From the cell containing the given text, extract its center point as (x, y) coordinate. 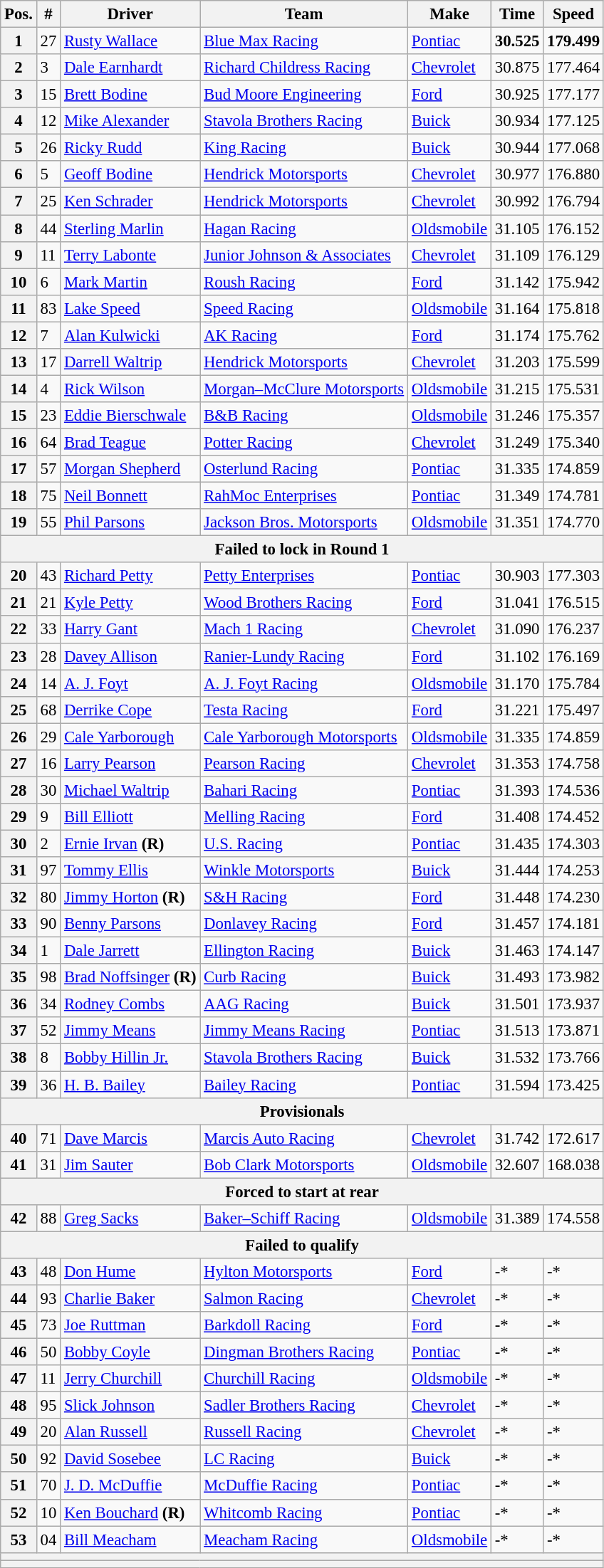
176.129 (574, 255)
70 (48, 1486)
174.536 (574, 790)
31.444 (517, 870)
51 (19, 1486)
31.493 (517, 977)
24 (19, 683)
31.102 (517, 656)
31.221 (517, 710)
31.203 (517, 362)
David Sosebee (130, 1459)
31.105 (517, 228)
S&H Racing (304, 898)
Winkle Motorsports (304, 870)
Darrell Waltrip (130, 362)
A. J. Foyt (130, 683)
Team (304, 14)
Marcis Auto Racing (304, 1138)
175.599 (574, 362)
Blue Max Racing (304, 41)
31.246 (517, 416)
175.497 (574, 710)
Lake Speed (130, 308)
Joe Ruttman (130, 1325)
Bahari Racing (304, 790)
Wood Brothers Racing (304, 603)
179.499 (574, 41)
172.617 (574, 1138)
Make (450, 14)
175.762 (574, 335)
31.041 (517, 603)
Roush Racing (304, 282)
46 (19, 1352)
Ricky Rudd (130, 148)
Cale Yarborough Motorsports (304, 737)
Ken Schrader (130, 201)
31.463 (517, 951)
Davey Allison (130, 656)
30.875 (517, 68)
173.425 (574, 1085)
174.181 (574, 924)
Junior Johnson & Associates (304, 255)
Sterling Marlin (130, 228)
04 (48, 1540)
177.177 (574, 95)
42 (19, 1219)
177.068 (574, 148)
# (48, 14)
Bailey Racing (304, 1085)
31.174 (517, 335)
174.147 (574, 951)
174.770 (574, 522)
Alan Kulwicki (130, 335)
31.389 (517, 1219)
Speed Racing (304, 308)
Russell Racing (304, 1432)
31.742 (517, 1138)
Bud Moore Engineering (304, 95)
Bobby Hillin Jr. (130, 1058)
Pearson Racing (304, 764)
175.531 (574, 389)
98 (48, 977)
Jimmy Horton (R) (130, 898)
J. D. McDuffie (130, 1486)
Richard Childress Racing (304, 68)
Ken Bouchard (R) (130, 1512)
97 (48, 870)
McDuffie Racing (304, 1486)
Pos. (19, 14)
Ernie Irvan (R) (130, 843)
55 (48, 522)
90 (48, 924)
176.237 (574, 630)
173.871 (574, 1031)
31.393 (517, 790)
Jim Sauter (130, 1164)
175.357 (574, 416)
173.982 (574, 977)
Curb Racing (304, 977)
Forced to start at rear (302, 1191)
Meacham Racing (304, 1540)
38 (19, 1058)
Michael Waltrip (130, 790)
73 (48, 1325)
Brad Noffsinger (R) (130, 977)
Failed to qualify (302, 1245)
31.457 (517, 924)
30.934 (517, 121)
49 (19, 1432)
174.452 (574, 817)
Bobby Coyle (130, 1352)
18 (19, 496)
71 (48, 1138)
41 (19, 1164)
31.351 (517, 522)
Hylton Motorsports (304, 1272)
Failed to lock in Round 1 (302, 549)
175.784 (574, 683)
Whitcomb Racing (304, 1512)
Salmon Racing (304, 1298)
Geoff Bodine (130, 174)
31.435 (517, 843)
95 (48, 1406)
45 (19, 1325)
32.607 (517, 1164)
Mike Alexander (130, 121)
AAG Racing (304, 1004)
A. J. Foyt Racing (304, 683)
Greg Sacks (130, 1219)
173.766 (574, 1058)
Dingman Brothers Racing (304, 1352)
Dale Earnhardt (130, 68)
68 (48, 710)
64 (48, 442)
Eddie Bierschwale (130, 416)
Bob Clark Motorsports (304, 1164)
31.249 (517, 442)
Benny Parsons (130, 924)
168.038 (574, 1164)
Ellington Racing (304, 951)
31.215 (517, 389)
30.925 (517, 95)
U.S. Racing (304, 843)
174.253 (574, 870)
40 (19, 1138)
31.532 (517, 1058)
Jimmy Means (130, 1031)
30.977 (517, 174)
31.109 (517, 255)
Tommy Ellis (130, 870)
Richard Petty (130, 576)
Jerry Churchill (130, 1379)
176.169 (574, 656)
53 (19, 1540)
Petty Enterprises (304, 576)
Barkdoll Racing (304, 1325)
31.501 (517, 1004)
31.142 (517, 282)
Testa Racing (304, 710)
175.340 (574, 442)
176.880 (574, 174)
174.230 (574, 898)
175.818 (574, 308)
176.152 (574, 228)
Phil Parsons (130, 522)
57 (48, 469)
Mach 1 Racing (304, 630)
Time (517, 14)
Provisionals (302, 1111)
Kyle Petty (130, 603)
75 (48, 496)
LC Racing (304, 1459)
174.303 (574, 843)
Potter Racing (304, 442)
31.448 (517, 898)
173.937 (574, 1004)
39 (19, 1085)
175.942 (574, 282)
Hagan Racing (304, 228)
Driver (130, 14)
Larry Pearson (130, 764)
Jackson Bros. Motorsports (304, 522)
Dale Jarrett (130, 951)
30.525 (517, 41)
Slick Johnson (130, 1406)
31.594 (517, 1085)
177.125 (574, 121)
174.781 (574, 496)
Ranier-Lundy Racing (304, 656)
30.944 (517, 148)
Rodney Combs (130, 1004)
Jimmy Means Racing (304, 1031)
176.794 (574, 201)
RahMoc Enterprises (304, 496)
Dave Marcis (130, 1138)
Morgan Shepherd (130, 469)
Cale Yarborough (130, 737)
19 (19, 522)
H. B. Bailey (130, 1085)
Brett Bodine (130, 95)
31.408 (517, 817)
31.164 (517, 308)
Bill Meacham (130, 1540)
Bill Elliott (130, 817)
35 (19, 977)
37 (19, 1031)
174.558 (574, 1219)
Alan Russell (130, 1432)
92 (48, 1459)
176.515 (574, 603)
32 (19, 898)
King Racing (304, 148)
22 (19, 630)
AK Racing (304, 335)
Osterlund Racing (304, 469)
B&B Racing (304, 416)
30.903 (517, 576)
47 (19, 1379)
Derrike Cope (130, 710)
30.992 (517, 201)
Don Hume (130, 1272)
Sadler Brothers Racing (304, 1406)
31.170 (517, 683)
177.464 (574, 68)
Neil Bonnett (130, 496)
Churchill Racing (304, 1379)
88 (48, 1219)
Melling Racing (304, 817)
83 (48, 308)
31.353 (517, 764)
13 (19, 362)
177.303 (574, 576)
Rick Wilson (130, 389)
31.349 (517, 496)
31.090 (517, 630)
Rusty Wallace (130, 41)
31.513 (517, 1031)
Morgan–McClure Motorsports (304, 389)
80 (48, 898)
Speed (574, 14)
Brad Teague (130, 442)
174.758 (574, 764)
Terry Labonte (130, 255)
Baker–Schiff Racing (304, 1219)
Mark Martin (130, 282)
93 (48, 1298)
Harry Gant (130, 630)
Donlavey Racing (304, 924)
Charlie Baker (130, 1298)
